Locate the cell with the specified text and output its (X, Y) center coordinate. 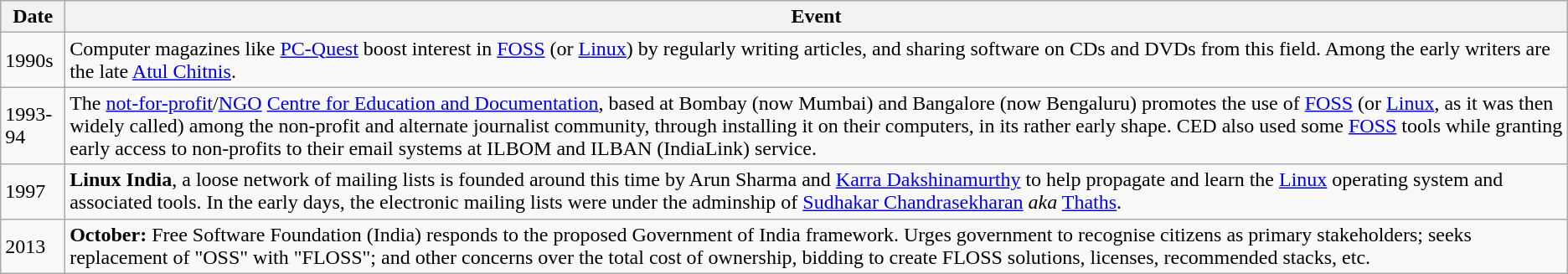
Event (817, 17)
1990s (34, 60)
1997 (34, 191)
1993-94 (34, 126)
2013 (34, 246)
Date (34, 17)
